Output the [x, y] coordinate of the center of the cell containing the given text.  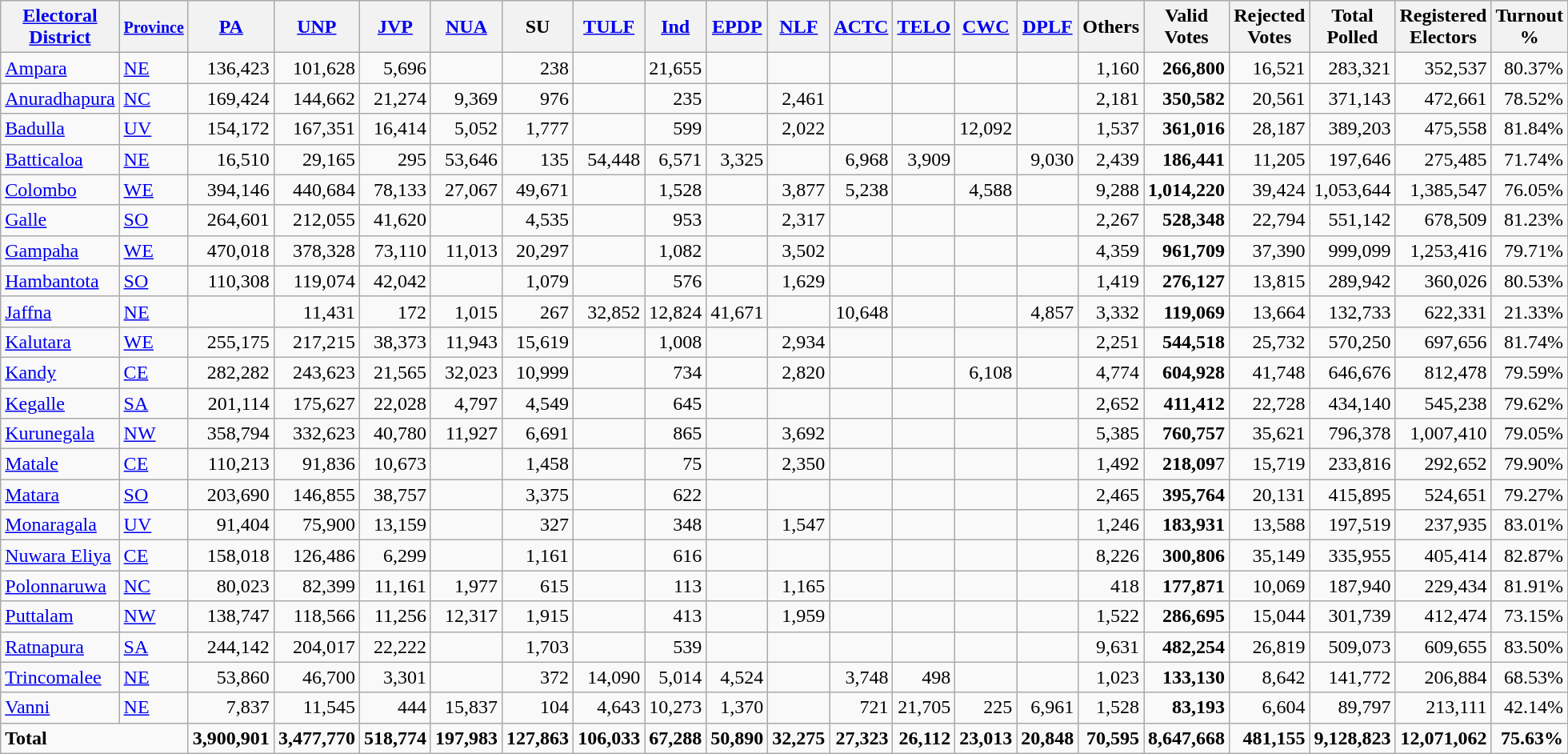
760,757 [1187, 434]
3,692 [798, 434]
38,373 [395, 342]
8,642 [1270, 677]
11,013 [466, 251]
JVP [395, 27]
4,643 [610, 708]
118,566 [317, 616]
5,052 [466, 129]
54,448 [610, 159]
Matara [60, 495]
136,423 [230, 68]
82,399 [317, 586]
1,246 [1111, 525]
646,676 [1352, 372]
6,604 [1270, 708]
4,535 [538, 220]
10,673 [395, 464]
243,623 [317, 372]
3,748 [861, 677]
76.05% [1530, 190]
RejectedVotes [1270, 27]
1,014,220 [1187, 190]
264,601 [230, 220]
81.23% [1530, 220]
327 [538, 525]
UNP [317, 27]
405,414 [1443, 555]
101,628 [317, 68]
4,524 [738, 677]
Badulla [60, 129]
286,695 [1187, 616]
796,378 [1352, 434]
53,860 [230, 677]
360,026 [1443, 281]
1,008 [675, 342]
11,545 [317, 708]
22,028 [395, 403]
80.37% [1530, 68]
79.05% [1530, 434]
2,317 [798, 220]
475,558 [1443, 129]
9,030 [1048, 159]
167,351 [317, 129]
Ratnapura [60, 647]
1,370 [738, 708]
16,521 [1270, 68]
539 [675, 647]
1,082 [675, 251]
238 [538, 68]
2,251 [1111, 342]
218,097 [1187, 464]
81.74% [1530, 342]
119,074 [317, 281]
83.50% [1530, 647]
Vanni [60, 708]
1,977 [466, 586]
183,931 [1187, 525]
412,474 [1443, 616]
411,412 [1187, 403]
1,703 [538, 647]
204,017 [317, 647]
21,274 [395, 98]
544,518 [1187, 342]
10,069 [1270, 586]
13,815 [1270, 281]
225 [986, 708]
976 [538, 98]
9,631 [1111, 647]
3,325 [738, 159]
1,777 [538, 129]
197,646 [1352, 159]
482,254 [1187, 647]
104 [538, 708]
13,588 [1270, 525]
Kurunegala [60, 434]
229,434 [1443, 586]
16,414 [395, 129]
110,308 [230, 281]
8,647,668 [1187, 738]
1,053,644 [1352, 190]
91,404 [230, 525]
21,655 [675, 68]
2,652 [1111, 403]
528,348 [1187, 220]
233,816 [1352, 464]
697,656 [1443, 342]
4,774 [1111, 372]
282,282 [230, 372]
28,187 [1270, 129]
127,863 [538, 738]
1,160 [1111, 68]
7,837 [230, 708]
6,961 [1048, 708]
Kalutara [60, 342]
678,509 [1443, 220]
11,161 [395, 586]
206,884 [1443, 677]
599 [675, 129]
ACTC [861, 27]
71.74% [1530, 159]
2,934 [798, 342]
3,502 [798, 251]
266,800 [1187, 68]
146,855 [317, 495]
68.53% [1530, 677]
472,661 [1443, 98]
15,719 [1270, 464]
2,465 [1111, 495]
20,561 [1270, 98]
9,369 [466, 98]
4,857 [1048, 311]
4,549 [538, 403]
175,627 [317, 403]
3,477,770 [317, 738]
616 [675, 555]
283,321 [1352, 68]
PA [230, 27]
213,111 [1443, 708]
358,794 [230, 434]
524,651 [1443, 495]
267 [538, 311]
81.91% [1530, 586]
12,317 [466, 616]
10,273 [675, 708]
6,108 [986, 372]
498 [924, 677]
Province [154, 27]
5,238 [861, 190]
11,431 [317, 311]
83.01% [1530, 525]
Turnout% [1530, 27]
25,732 [1270, 342]
20,848 [1048, 738]
418 [1111, 586]
20,131 [1270, 495]
Ampara [60, 68]
144,662 [317, 98]
13,664 [1270, 311]
Kandy [60, 372]
67,288 [675, 738]
372 [538, 677]
6,299 [395, 555]
ElectoralDistrict [60, 27]
49,671 [538, 190]
4,797 [466, 403]
3,900,901 [230, 738]
1,079 [538, 281]
389,203 [1352, 129]
106,033 [610, 738]
440,684 [317, 190]
371,143 [1352, 98]
394,146 [230, 190]
999,099 [1352, 251]
11,927 [466, 434]
961,709 [1187, 251]
604,928 [1187, 372]
3,375 [538, 495]
15,837 [466, 708]
78,133 [395, 190]
15,619 [538, 342]
1,015 [466, 311]
6,691 [538, 434]
237,935 [1443, 525]
DPLF [1048, 27]
138,747 [230, 616]
40,780 [395, 434]
26,112 [924, 738]
1,165 [798, 586]
32,275 [798, 738]
4,588 [986, 190]
545,238 [1443, 403]
32,023 [466, 372]
244,142 [230, 647]
22,794 [1270, 220]
Kegalle [60, 403]
186,441 [1187, 159]
3,909 [924, 159]
27,323 [861, 738]
Puttalam [60, 616]
80.53% [1530, 281]
RegisteredElectors [1443, 27]
79.27% [1530, 495]
11,205 [1270, 159]
444 [395, 708]
352,537 [1443, 68]
79.90% [1530, 464]
81.84% [1530, 129]
9,288 [1111, 190]
622,331 [1443, 311]
75.63% [1530, 738]
73.15% [1530, 616]
91,836 [317, 464]
75 [675, 464]
21,565 [395, 372]
133,130 [1187, 677]
21,705 [924, 708]
Nuwara Eliya [60, 555]
953 [675, 220]
865 [675, 434]
Trincomalee [60, 677]
292,652 [1443, 464]
1,537 [1111, 129]
79.59% [1530, 372]
335,955 [1352, 555]
3,301 [395, 677]
2,461 [798, 98]
41,620 [395, 220]
27,067 [466, 190]
1,915 [538, 616]
22,728 [1270, 403]
Total [94, 738]
Ind [675, 27]
42,042 [395, 281]
518,774 [395, 738]
Hambantota [60, 281]
172 [395, 311]
135 [538, 159]
11,256 [395, 616]
53,646 [466, 159]
ValidVotes [1187, 27]
8,226 [1111, 555]
1,458 [538, 464]
1,253,416 [1443, 251]
4,359 [1111, 251]
22,222 [395, 647]
23,013 [986, 738]
20,297 [538, 251]
37,390 [1270, 251]
1,492 [1111, 464]
126,486 [317, 555]
361,016 [1187, 129]
12,071,062 [1443, 738]
NUA [466, 27]
275,485 [1443, 159]
551,142 [1352, 220]
622 [675, 495]
21.33% [1530, 311]
255,175 [230, 342]
300,806 [1187, 555]
TULF [610, 27]
10,999 [538, 372]
82.87% [1530, 555]
5,696 [395, 68]
26,819 [1270, 647]
734 [675, 372]
570,250 [1352, 342]
TELO [924, 27]
295 [395, 159]
32,852 [610, 311]
289,942 [1352, 281]
35,621 [1270, 434]
110,213 [230, 464]
203,690 [230, 495]
Colombo [60, 190]
Anuradhapura [60, 98]
35,149 [1270, 555]
46,700 [317, 677]
29,165 [317, 159]
SU [538, 27]
89,797 [1352, 708]
6,571 [675, 159]
332,623 [317, 434]
Batticaloa [60, 159]
Others [1111, 27]
645 [675, 403]
201,114 [230, 403]
2,350 [798, 464]
9,128,823 [1352, 738]
Gampaha [60, 251]
1,419 [1111, 281]
2,022 [798, 129]
812,478 [1443, 372]
481,155 [1270, 738]
395,764 [1187, 495]
158,018 [230, 555]
38,757 [395, 495]
78.52% [1530, 98]
Jaffna [60, 311]
3,877 [798, 190]
Monaragala [60, 525]
15,044 [1270, 616]
13,159 [395, 525]
12,092 [986, 129]
79.71% [1530, 251]
14,090 [610, 677]
197,983 [466, 738]
73,110 [395, 251]
CWC [986, 27]
TotalPolled [1352, 27]
721 [861, 708]
1,959 [798, 616]
348 [675, 525]
212,055 [317, 220]
141,772 [1352, 677]
NLF [798, 27]
Polonnaruwa [60, 586]
2,439 [1111, 159]
1,547 [798, 525]
75,900 [317, 525]
41,671 [738, 311]
EPDP [738, 27]
80,023 [230, 586]
42.14% [1530, 708]
10,648 [861, 311]
41,748 [1270, 372]
177,871 [1187, 586]
12,824 [675, 311]
197,519 [1352, 525]
39,424 [1270, 190]
378,328 [317, 251]
70,595 [1111, 738]
79.62% [1530, 403]
16,510 [230, 159]
6,968 [861, 159]
1,522 [1111, 616]
609,655 [1443, 647]
Galle [60, 220]
1,007,410 [1443, 434]
509,073 [1352, 647]
5,014 [675, 677]
1,161 [538, 555]
50,890 [738, 738]
615 [538, 586]
11,943 [466, 342]
132,733 [1352, 311]
2,267 [1111, 220]
576 [675, 281]
415,895 [1352, 495]
169,424 [230, 98]
1,629 [798, 281]
187,940 [1352, 586]
1,385,547 [1443, 190]
350,582 [1187, 98]
2,181 [1111, 98]
119,069 [1187, 311]
Matale [60, 464]
1,023 [1111, 677]
217,215 [317, 342]
2,820 [798, 372]
113 [675, 586]
83,193 [1187, 708]
276,127 [1187, 281]
154,172 [230, 129]
434,140 [1352, 403]
470,018 [230, 251]
413 [675, 616]
5,385 [1111, 434]
235 [675, 98]
301,739 [1352, 616]
3,332 [1111, 311]
